Return [X, Y] of the center of cell containing provided text 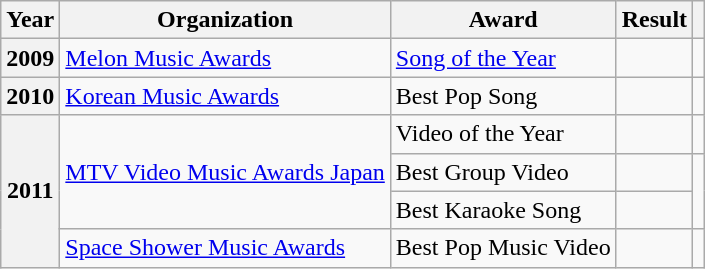
Song of the Year [503, 58]
Result [654, 20]
2011 [30, 191]
Best Group Video [503, 172]
2009 [30, 58]
MTV Video Music Awards Japan [226, 172]
2010 [30, 96]
Best Karaoke Song [503, 210]
Organization [226, 20]
Video of the Year [503, 134]
Best Pop Music Video [503, 248]
Best Pop Song [503, 96]
Award [503, 20]
Space Shower Music Awards [226, 248]
Melon Music Awards [226, 58]
Year [30, 20]
Korean Music Awards [226, 96]
